Output the [X, Y] coordinate of the center of the cell containing the given text.  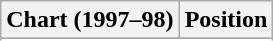
Position [226, 20]
Chart (1997–98) [90, 20]
